Identify which cell holds the provided text, then report its (x, y) central coordinate. 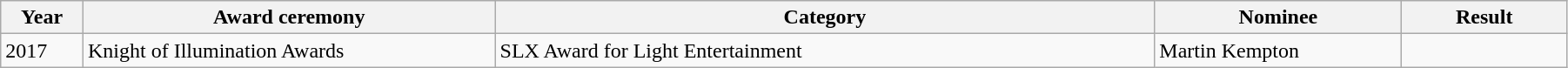
2017 (42, 51)
Martin Kempton (1278, 51)
Category (825, 17)
Year (42, 17)
Award ceremony (289, 17)
Result (1484, 17)
Knight of Illumination Awards (289, 51)
Nominee (1278, 17)
SLX Award for Light Entertainment (825, 51)
